Find where the given text appears and provide that cell's center as (x, y) coordinate. 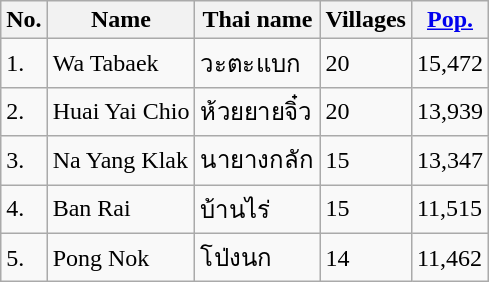
11,515 (450, 208)
14 (366, 258)
5. (24, 258)
1. (24, 64)
Thai name (258, 20)
Huai Yai Chio (121, 112)
Name (121, 20)
13,347 (450, 160)
โป่งนก (258, 258)
บ้านไร่ (258, 208)
4. (24, 208)
ห้วยยายจิ๋ว (258, 112)
13,939 (450, 112)
Villages (366, 20)
วะตะแบก (258, 64)
11,462 (450, 258)
Wa Tabaek (121, 64)
Ban Rai (121, 208)
2. (24, 112)
Pong Nok (121, 258)
15,472 (450, 64)
Pop. (450, 20)
No. (24, 20)
3. (24, 160)
นายางกลัก (258, 160)
Na Yang Klak (121, 160)
